Return [X, Y] of the center of cell containing provided text 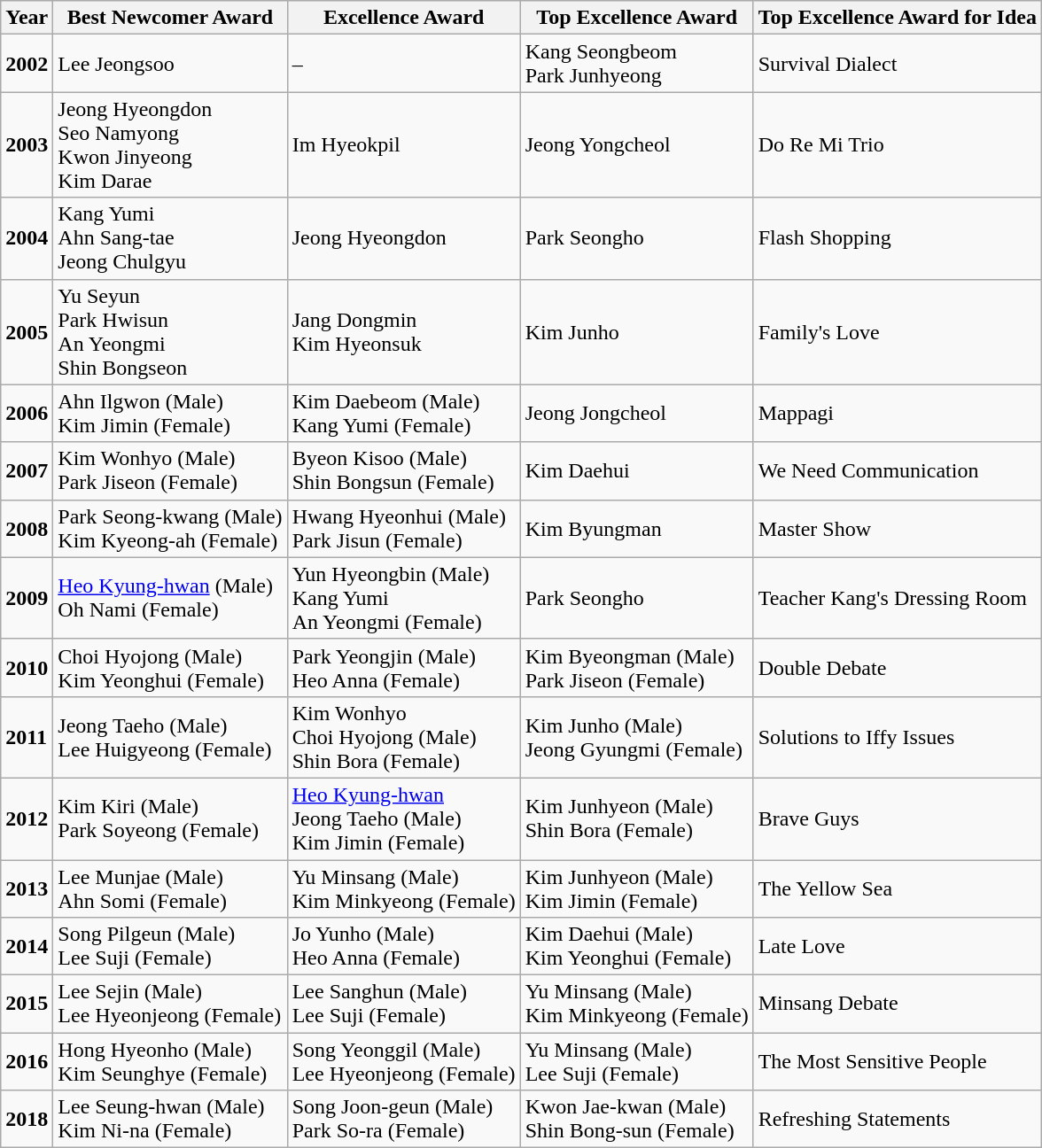
Hwang Hyeonhui (Male)Park Jisun (Female) [404, 528]
Lee Sanghun (Male)Lee Suji (Female) [404, 1004]
2009 [27, 598]
Minsang Debate [897, 1004]
Lee Munjae (Male)Ahn Somi (Female) [170, 888]
Kim Junhyeon (Male)Kim Jimin (Female) [636, 888]
Survival Dialect [897, 64]
Family's Love [897, 331]
Solutions to Iffy Issues [897, 737]
Kang YumiAhn Sang-taeJeong Chulgyu [170, 238]
2007 [27, 471]
Top Excellence Award for Idea [897, 18]
Kwon Jae-kwan (Male)Shin Bong-sun (Female) [636, 1120]
2018 [27, 1120]
Kim Byeongman (Male)Park Jiseon (Female) [636, 668]
2006 [27, 413]
Best Newcomer Award [170, 18]
Ahn Ilgwon (Male)Kim Jimin (Female) [170, 413]
Im Hyeokpil [404, 145]
Mappagi [897, 413]
Kim Wonhyo (Male)Park Jiseon (Female) [170, 471]
Lee Sejin (Male)Lee Hyeonjeong (Female) [170, 1004]
Brave Guys [897, 818]
2002 [27, 64]
Choi Hyojong (Male)Kim Yeonghui (Female) [170, 668]
Yun Hyeongbin (Male)Kang YumiAn Yeongmi (Female) [404, 598]
Park Yeongjin (Male)Heo Anna (Female) [404, 668]
Late Love [897, 946]
Excellence Award [404, 18]
Park Seong-kwang (Male)Kim Kyeong-ah (Female) [170, 528]
Double Debate [897, 668]
2016 [27, 1061]
Kim Junhyeon (Male)Shin Bora (Female) [636, 818]
Lee Jeongsoo [170, 64]
2008 [27, 528]
2005 [27, 331]
Byeon Kisoo (Male)Shin Bongsun (Female) [404, 471]
Kim Byungman [636, 528]
Jeong Taeho (Male)Lee Huigyeong (Female) [170, 737]
Teacher Kang's Dressing Room [897, 598]
Kim Kiri (Male)Park Soyeong (Female) [170, 818]
Song Yeonggil (Male)Lee Hyeonjeong (Female) [404, 1061]
2004 [27, 238]
2013 [27, 888]
Jeong Hyeongdon [404, 238]
Top Excellence Award [636, 18]
Jeong Yongcheol [636, 145]
2014 [27, 946]
Song Joon-geun (Male)Park So-ra (Female) [404, 1120]
Jang DongminKim Hyeonsuk [404, 331]
2015 [27, 1004]
Do Re Mi Trio [897, 145]
Kim Daehui (Male)Kim Yeonghui (Female) [636, 946]
2012 [27, 818]
Year [27, 18]
Yu SeyunPark HwisunAn YeongmiShin Bongseon [170, 331]
Jeong HyeongdonSeo NamyongKwon JinyeongKim Darae [170, 145]
Jo Yunho (Male)Heo Anna (Female) [404, 946]
Song Pilgeun (Male)Lee Suji (Female) [170, 946]
Hong Hyeonho (Male)Kim Seunghye (Female) [170, 1061]
Kang SeongbeomPark Junhyeong [636, 64]
Lee Seung-hwan (Male)Kim Ni-na (Female) [170, 1120]
Yu Minsang (Male)Lee Suji (Female) [636, 1061]
2010 [27, 668]
Heo Kyung-hwan (Male)Oh Nami (Female) [170, 598]
Kim Daehui [636, 471]
Master Show [897, 528]
Kim WonhyoChoi Hyojong (Male)Shin Bora (Female) [404, 737]
Kim Junho (Male)Jeong Gyungmi (Female) [636, 737]
Kim Daebeom (Male)Kang Yumi (Female) [404, 413]
2003 [27, 145]
2011 [27, 737]
The Yellow Sea [897, 888]
Kim Junho [636, 331]
We Need Communication [897, 471]
– [404, 64]
Flash Shopping [897, 238]
The Most Sensitive People [897, 1061]
Heo Kyung-hwanJeong Taeho (Male)Kim Jimin (Female) [404, 818]
Refreshing Statements [897, 1120]
Jeong Jongcheol [636, 413]
